From the cell containing the given text, extract its center point as (x, y) coordinate. 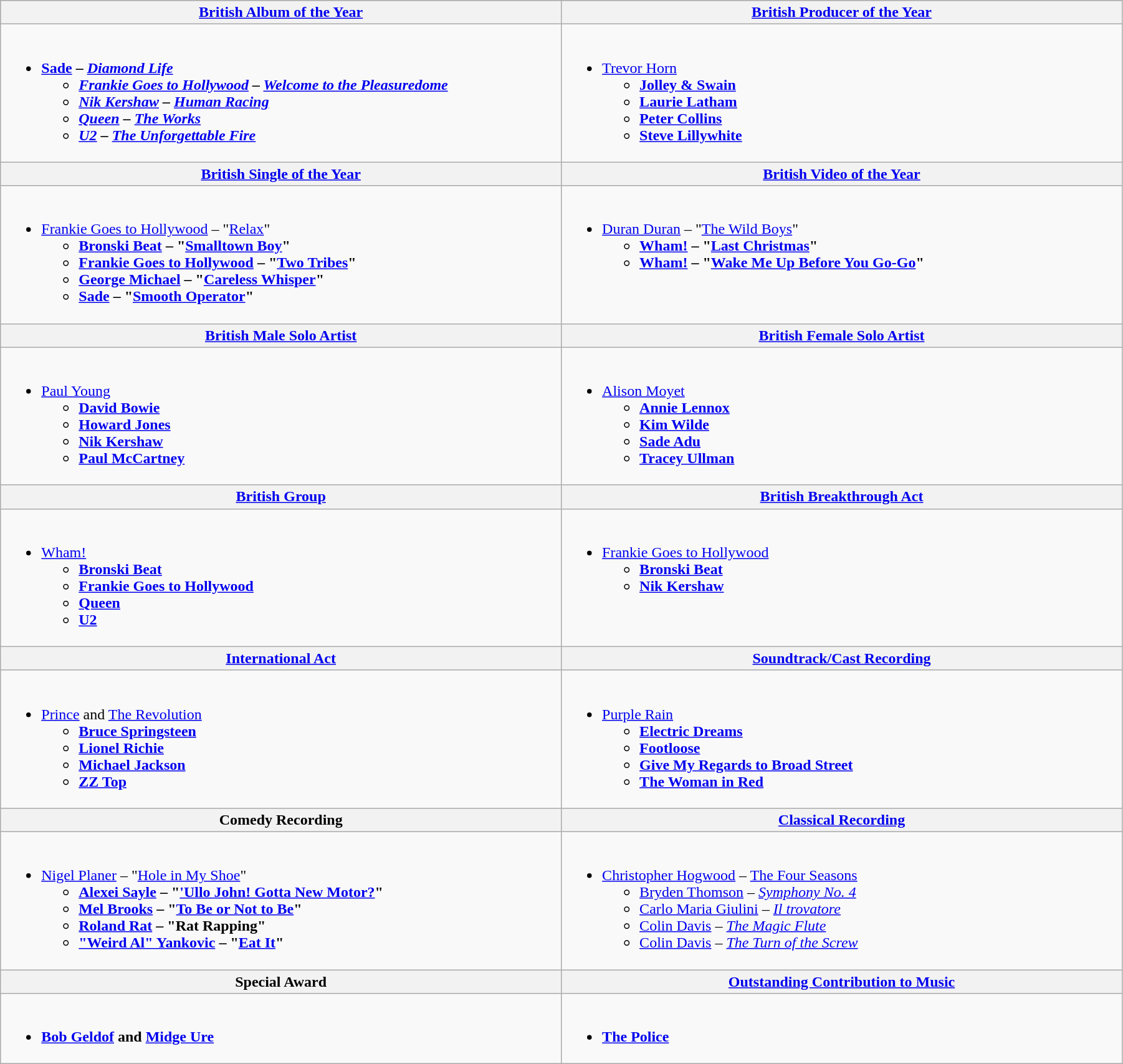
British Single of the Year (281, 174)
Alison MoyetAnnie LennoxKim WildeSade AduTracey Ullman (842, 416)
Trevor HornJolley & SwainLaurie LathamPeter CollinsSteve Lillywhite (842, 93)
International Act (281, 658)
Wham!Bronski BeatFrankie Goes to HollywoodQueenU2 (281, 577)
Purple RainElectric DreamsFootlooseGive My Regards to Broad StreetThe Woman in Red (842, 739)
Duran Duran – "The Wild Boys"Wham! – "Last Christmas"Wham! – "Wake Me Up Before You Go-Go" (842, 254)
Sade – Diamond LifeFrankie Goes to Hollywood – Welcome to the PleasuredomeNik Kershaw – Human RacingQueen – The WorksU2 – The Unforgettable Fire (281, 93)
British Breakthrough Act (842, 497)
British Video of the Year (842, 174)
British Producer of the Year (842, 12)
Paul YoungDavid BowieHoward JonesNik KershawPaul McCartney (281, 416)
British Album of the Year (281, 12)
Special Award (281, 982)
Soundtrack/Cast Recording (842, 658)
Classical Recording (842, 820)
British Male Solo Artist (281, 335)
Comedy Recording (281, 820)
Outstanding Contribution to Music (842, 982)
Bob Geldof and Midge Ure (281, 1028)
Frankie Goes to HollywoodBronski BeatNik Kershaw (842, 577)
British Female Solo Artist (842, 335)
Prince and The RevolutionBruce SpringsteenLionel RichieMichael JacksonZZ Top (281, 739)
The Police (842, 1028)
British Group (281, 497)
